Capture the cell that displays the provided text and extract its [X, Y] central coordinate. 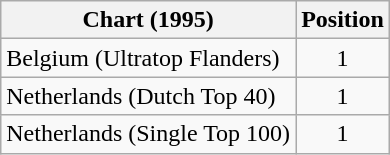
Position [343, 20]
Netherlands (Single Top 100) [148, 134]
Netherlands (Dutch Top 40) [148, 96]
Chart (1995) [148, 20]
Belgium (Ultratop Flanders) [148, 58]
